Extract the [x, y] coordinate from the center of the cell holding the provided text.  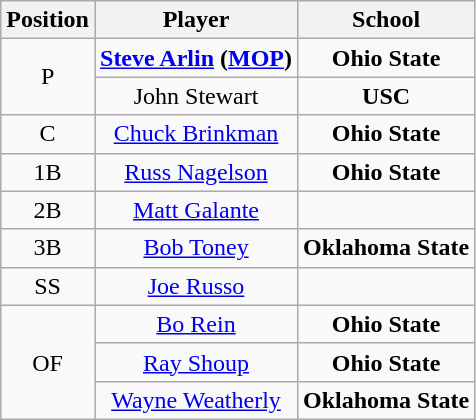
Wayne Weatherly [196, 400]
Position [48, 20]
Ray Shoup [196, 362]
John Stewart [196, 96]
Bo Rein [196, 324]
School [386, 20]
2B [48, 210]
Bob Toney [196, 248]
Matt Galante [196, 210]
C [48, 134]
OF [48, 362]
3B [48, 248]
SS [48, 286]
P [48, 77]
Chuck Brinkman [196, 134]
Russ Nagelson [196, 172]
Joe Russo [196, 286]
1B [48, 172]
USC [386, 96]
Player [196, 20]
Steve Arlin (MOP) [196, 58]
